Identify which cell holds the provided text, then report its (x, y) central coordinate. 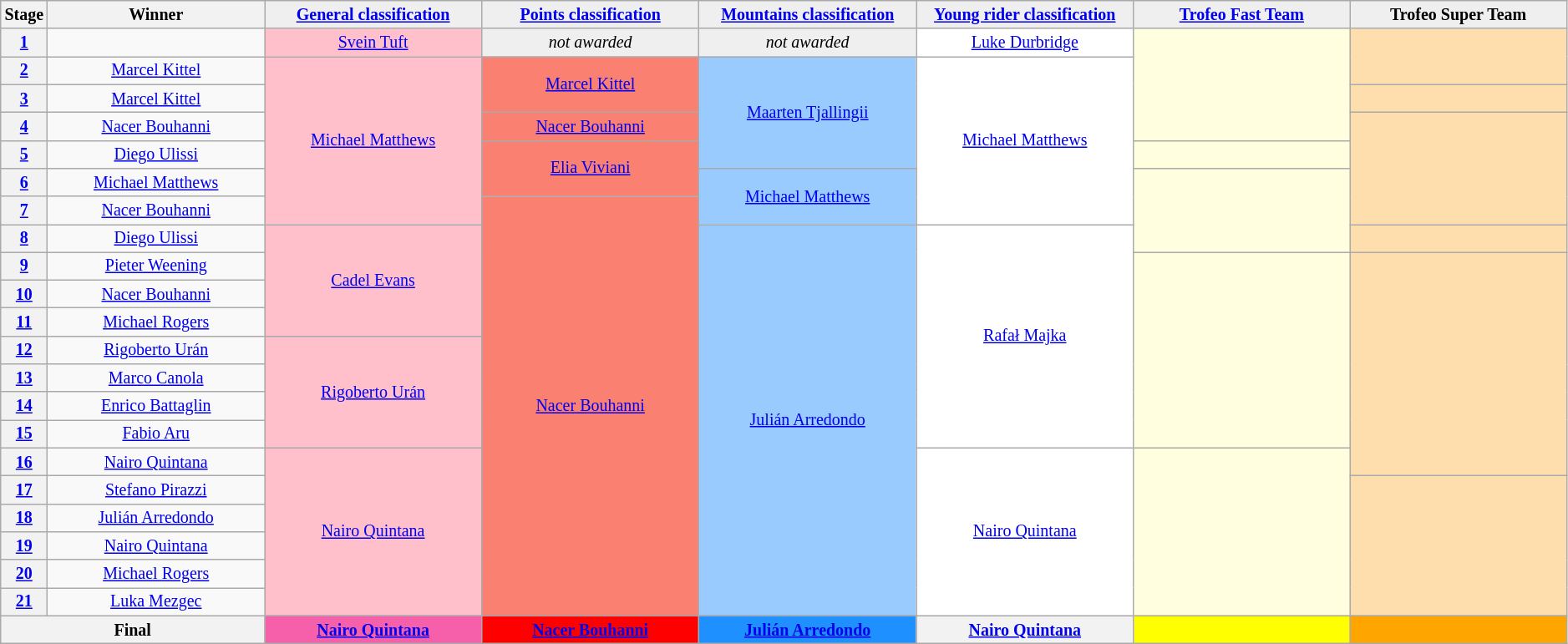
General classification (373, 15)
13 (24, 378)
10 (24, 294)
Final (133, 630)
18 (24, 518)
Maarten Tjallingii (808, 113)
Luke Durbridge (1025, 43)
5 (24, 154)
1 (24, 43)
11 (24, 322)
19 (24, 546)
21 (24, 601)
15 (24, 434)
16 (24, 463)
Enrico Battaglin (156, 406)
Cadel Evans (373, 281)
Winner (156, 15)
3 (24, 99)
Trofeo Fast Team (1241, 15)
4 (24, 127)
9 (24, 266)
14 (24, 406)
Points classification (591, 15)
12 (24, 351)
Marco Canola (156, 378)
8 (24, 239)
Elia Viviani (591, 169)
Young rider classification (1025, 15)
Fabio Aru (156, 434)
Pieter Weening (156, 266)
17 (24, 489)
20 (24, 573)
6 (24, 182)
7 (24, 210)
Mountains classification (808, 15)
Luka Mezgec (156, 601)
Stefano Pirazzi (156, 489)
Trofeo Super Team (1459, 15)
Rafał Majka (1025, 337)
2 (24, 70)
Stage (24, 15)
Svein Tuft (373, 43)
